For the text-containing cell, return its midpoint in (x, y) coordinate format. 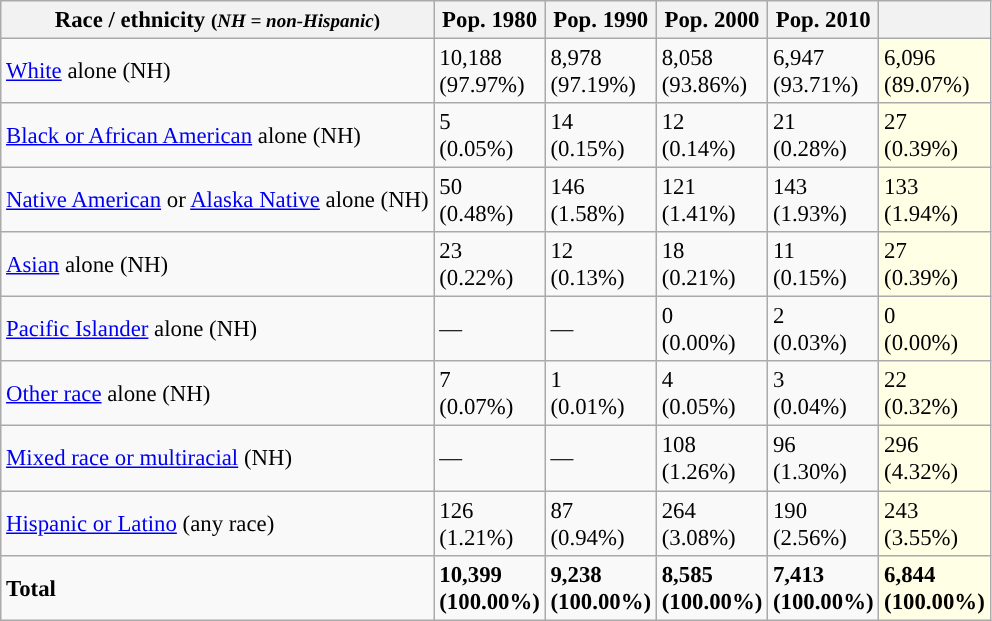
96(1.30%) (824, 458)
11(0.15%) (824, 264)
Pacific Islander alone (NH) (218, 330)
Pop. 1990 (600, 20)
23(0.22%) (490, 264)
Asian alone (NH) (218, 264)
121(1.41%) (712, 200)
9,238(100.00%) (600, 588)
18(0.21%) (712, 264)
2(0.03%) (824, 330)
22(0.32%) (934, 394)
4(0.05%) (712, 394)
50(0.48%) (490, 200)
5(0.05%) (490, 136)
87(0.94%) (600, 524)
Other race alone (NH) (218, 394)
Pop. 1980 (490, 20)
Black or African American alone (NH) (218, 136)
10,188(97.97%) (490, 72)
12(0.13%) (600, 264)
Mixed race or multiracial (NH) (218, 458)
7,413(100.00%) (824, 588)
126(1.21%) (490, 524)
146(1.58%) (600, 200)
108(1.26%) (712, 458)
21(0.28%) (824, 136)
3(0.04%) (824, 394)
14(0.15%) (600, 136)
190(2.56%) (824, 524)
133(1.94%) (934, 200)
243(3.55%) (934, 524)
10,399(100.00%) (490, 588)
8,058(93.86%) (712, 72)
6,947(93.71%) (824, 72)
White alone (NH) (218, 72)
Hispanic or Latino (any race) (218, 524)
Race / ethnicity (NH = non-Hispanic) (218, 20)
Native American or Alaska Native alone (NH) (218, 200)
8,978(97.19%) (600, 72)
12(0.14%) (712, 136)
7(0.07%) (490, 394)
264(3.08%) (712, 524)
143(1.93%) (824, 200)
6,096(89.07%) (934, 72)
8,585(100.00%) (712, 588)
296(4.32%) (934, 458)
Pop. 2000 (712, 20)
1(0.01%) (600, 394)
6,844(100.00%) (934, 588)
Total (218, 588)
Pop. 2010 (824, 20)
